Identify which cell holds the provided text, then report its (X, Y) central coordinate. 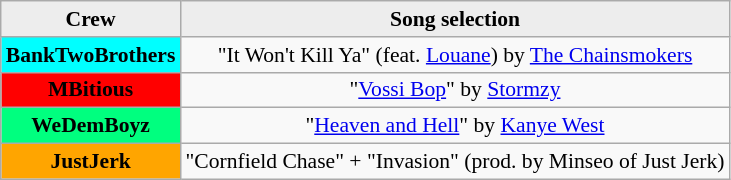
BankTwoBrothers (91, 55)
JustJerk (91, 162)
"It Won't Kill Ya" (feat. Louane) by The Chainsmokers (454, 55)
MBitious (91, 90)
Crew (91, 19)
"Heaven and Hell" by Kanye West (454, 126)
Song selection (454, 19)
WeDemBoyz (91, 126)
"Cornfield Chase" + "Invasion" (prod. by Minseo of Just Jerk) (454, 162)
"Vossi Bop" by Stormzy (454, 90)
